Pinpoint the cell where the given text exists, returning its [x, y] midpoint coordinate. 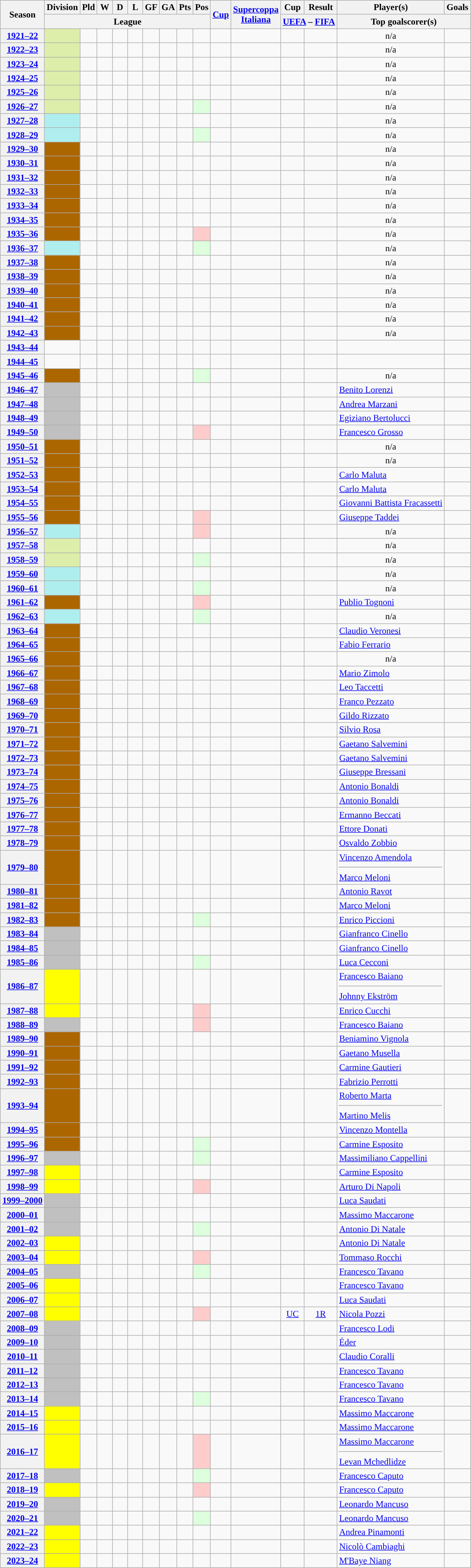
Giuseppe Bressani [391, 772]
1980–81 [22, 892]
Supercoppa Italiana [256, 15]
GA [168, 7]
1951–52 [22, 461]
Player(s) [391, 7]
1948–49 [22, 418]
2010–11 [22, 1356]
Beniamino Vignola [391, 1039]
1989–90 [22, 1039]
1999–2000 [22, 1201]
1970–71 [22, 730]
1990–91 [22, 1053]
Nicolò Cambiaghi [391, 1546]
2020–21 [22, 1518]
Massimiliano Cappellini [391, 1158]
UC [293, 1314]
1946–47 [22, 390]
Marco Meloni [391, 906]
1981–82 [22, 906]
1924–25 [22, 78]
Season [22, 15]
2022–23 [22, 1546]
2021–22 [22, 1532]
1943–44 [22, 347]
1996–97 [22, 1158]
1936–37 [22, 248]
2002–03 [22, 1243]
1940–41 [22, 305]
Egiziano Bertolucci [391, 418]
Roberto Marta Martino Melis [391, 1105]
1925–26 [22, 92]
Gaetano Musella [391, 1053]
Francesco Grosso [391, 432]
1975–76 [22, 800]
Leo Taccetti [391, 687]
1926–27 [22, 106]
1985–86 [22, 962]
1993–94 [22, 1105]
W [105, 7]
2016–17 [22, 1452]
2009–10 [22, 1342]
Francesco Baiano [391, 1025]
1937–38 [22, 262]
1930–31 [22, 163]
1972–73 [22, 758]
Carmine Gautieri [391, 1067]
1955–56 [22, 517]
Francesco Baiano Johnny Ekström [391, 986]
1991–92 [22, 1067]
Enrico Piccioni [391, 920]
2018–19 [22, 1490]
Top goalscorer(s) [404, 22]
UEFA – FIFA [309, 22]
2007–08 [22, 1314]
Giuseppe Taddei [391, 517]
Franco Pezzato [391, 701]
Vincenzo Montella [391, 1130]
1962–63 [22, 616]
1938–39 [22, 276]
2003–04 [22, 1257]
1986–87 [22, 986]
1949–50 [22, 432]
1974–75 [22, 786]
1922–23 [22, 50]
Arturo Di Napoli [391, 1187]
Ettore Donati [391, 829]
2011–12 [22, 1370]
Pts [185, 7]
Enrico Cucchi [391, 1011]
Massimo Maccarone Levan Mchedlidze [391, 1452]
1947–48 [22, 404]
Francesco Lodi [391, 1328]
2023–24 [22, 1561]
1929–30 [22, 149]
1983–84 [22, 934]
1935–36 [22, 234]
1976–77 [22, 815]
1967–68 [22, 687]
1971–72 [22, 744]
1988–89 [22, 1025]
2014–15 [22, 1413]
1934–35 [22, 220]
1987–88 [22, 1011]
Claudio Veronesi [391, 631]
L [136, 7]
1958–59 [22, 560]
Andrea Marzani [391, 404]
Osvaldo Zobbio [391, 843]
M'Baye Niang [391, 1561]
Fabrizio Perrotti [391, 1081]
1997–98 [22, 1172]
Nicola Pozzi [391, 1314]
1978–79 [22, 843]
2019–20 [22, 1504]
Éder [391, 1342]
1950–51 [22, 447]
1965–66 [22, 659]
Division [63, 7]
1923–24 [22, 64]
1964–65 [22, 645]
1961–62 [22, 602]
1944–45 [22, 361]
1954–55 [22, 503]
2004–05 [22, 1271]
Gildo Rizzato [391, 716]
1968–69 [22, 701]
1957–58 [22, 545]
1992–93 [22, 1081]
GF [151, 7]
2005–06 [22, 1286]
1966–67 [22, 673]
1942–43 [22, 333]
Claudio Coralli [391, 1356]
1928–29 [22, 135]
Silvio Rosa [391, 730]
Tommaso Rocchi [391, 1257]
1932–33 [22, 192]
Antonio Ravot [391, 892]
Publio Tognoni [391, 602]
2006–07 [22, 1300]
1952–53 [22, 475]
1969–70 [22, 716]
1982–83 [22, 920]
2000–01 [22, 1215]
1921–22 [22, 36]
2008–09 [22, 1328]
1941–42 [22, 319]
1931–32 [22, 177]
Pld [89, 7]
Giovanni Battista Fracassetti [391, 503]
2012–13 [22, 1385]
2015–16 [22, 1427]
1945–46 [22, 375]
Mario Zimolo [391, 673]
1R [321, 1314]
1939–40 [22, 291]
1956–57 [22, 531]
2017–18 [22, 1476]
League [128, 22]
Andrea Pinamonti [391, 1532]
Goals [458, 7]
1998–99 [22, 1187]
1984–85 [22, 948]
Luca Cecconi [391, 962]
1933–34 [22, 206]
1994–95 [22, 1130]
1973–74 [22, 772]
Result [321, 7]
2001–02 [22, 1229]
1963–64 [22, 631]
1979–80 [22, 867]
Benito Lorenzi [391, 390]
1953–54 [22, 489]
Vincenzo Amendola Marco Meloni [391, 867]
D [120, 7]
Ermanno Beccati [391, 815]
1927–28 [22, 121]
Fabio Ferrario [391, 645]
1995–96 [22, 1144]
Pos [202, 7]
1960–61 [22, 588]
2013–14 [22, 1399]
1959–60 [22, 574]
1977–78 [22, 829]
